From the cell containing the given text, extract its center point as [x, y] coordinate. 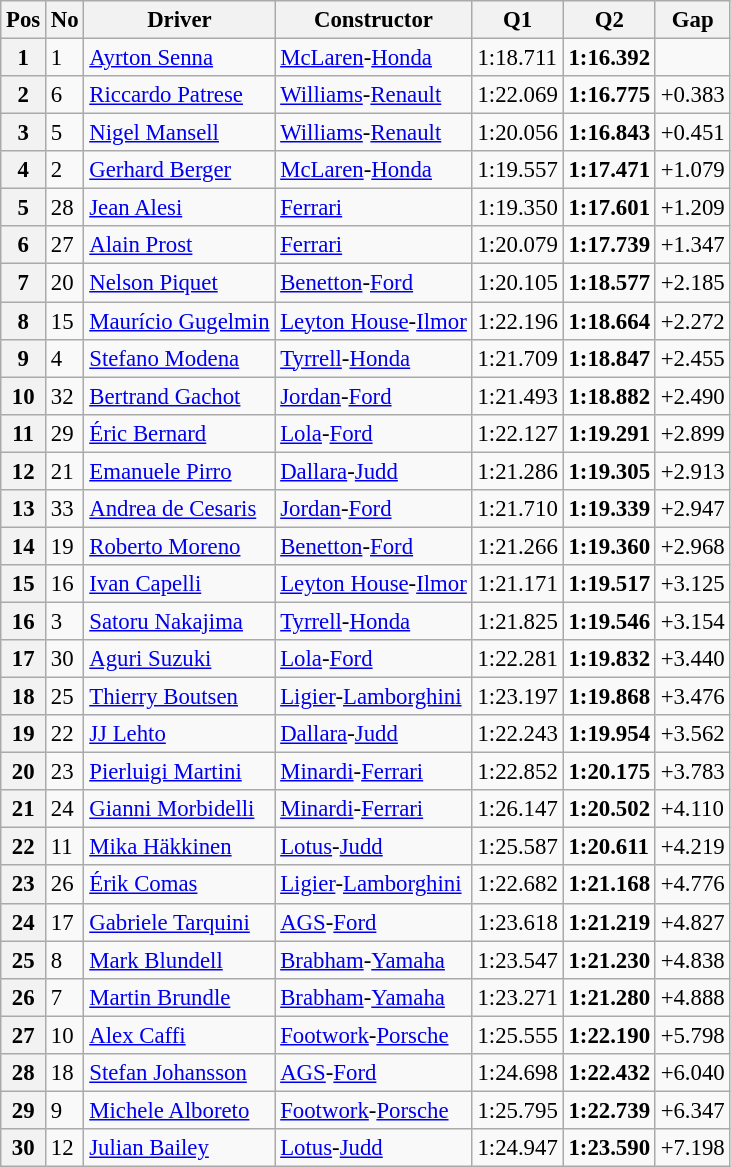
1:22.432 [609, 1073]
1:21.709 [518, 358]
1:21.286 [518, 471]
+4.776 [692, 885]
1:20.056 [518, 133]
+4.838 [692, 960]
Stefano Modena [180, 358]
+1.347 [692, 245]
+2.490 [692, 396]
1:22.196 [518, 321]
1:22.739 [609, 1110]
Martin Brundle [180, 997]
+2.455 [692, 358]
1:21.219 [609, 922]
+2.968 [692, 546]
1:20.611 [609, 847]
1:20.175 [609, 772]
+0.383 [692, 95]
1:18.847 [609, 358]
1:17.601 [609, 208]
Maurício Gugelmin [180, 321]
1:21.710 [518, 509]
1:24.698 [518, 1073]
+3.125 [692, 584]
Ayrton Senna [180, 58]
Ivan Capelli [180, 584]
1:17.471 [609, 170]
+1.209 [692, 208]
+4.110 [692, 809]
+3.440 [692, 659]
Stefan Johansson [180, 1073]
1:23.547 [518, 960]
+0.451 [692, 133]
+6.040 [692, 1073]
Riccardo Patrese [180, 95]
1:21.493 [518, 396]
Bertrand Gachot [180, 396]
+2.899 [692, 433]
No [65, 20]
+3.783 [692, 772]
+3.476 [692, 697]
1:20.502 [609, 809]
1:19.360 [609, 546]
+4.219 [692, 847]
1:18.711 [518, 58]
1:19.339 [609, 509]
1:19.832 [609, 659]
+6.347 [692, 1110]
+2.272 [692, 321]
1:22.190 [609, 1035]
+2.185 [692, 283]
Andrea de Cesaris [180, 509]
Éric Bernard [180, 433]
1:22.682 [518, 885]
Aguri Suzuki [180, 659]
Roberto Moreno [180, 546]
1:21.825 [518, 621]
+1.079 [692, 170]
1:24.947 [518, 1148]
Gap [692, 20]
Michele Alboreto [180, 1110]
1:26.147 [518, 809]
Nigel Mansell [180, 133]
1:20.105 [518, 283]
1:20.079 [518, 245]
+3.562 [692, 734]
1:16.843 [609, 133]
Pos [24, 20]
Constructor [374, 20]
Julian Bailey [180, 1148]
Pierluigi Martini [180, 772]
1:21.230 [609, 960]
1:16.392 [609, 58]
Gabriele Tarquini [180, 922]
1:18.882 [609, 396]
+5.798 [692, 1035]
1:25.795 [518, 1110]
1:23.618 [518, 922]
+3.154 [692, 621]
33 [65, 509]
Gerhard Berger [180, 170]
1:23.271 [518, 997]
1:18.664 [609, 321]
1:22.243 [518, 734]
Satoru Nakajima [180, 621]
1:25.555 [518, 1035]
Jean Alesi [180, 208]
1:23.590 [609, 1148]
1:17.739 [609, 245]
1:21.168 [609, 885]
1:19.546 [609, 621]
Mika Häkkinen [180, 847]
Érik Comas [180, 885]
1:16.775 [609, 95]
1:25.587 [518, 847]
14 [24, 546]
+4.888 [692, 997]
1:19.291 [609, 433]
Nelson Piquet [180, 283]
+2.913 [692, 471]
Thierry Boutsen [180, 697]
+7.198 [692, 1148]
1:19.350 [518, 208]
+2.947 [692, 509]
1:22.852 [518, 772]
+4.827 [692, 922]
1:19.517 [609, 584]
Driver [180, 20]
Alex Caffi [180, 1035]
1:23.197 [518, 697]
Mark Blundell [180, 960]
1:19.954 [609, 734]
1:22.127 [518, 433]
Q1 [518, 20]
Emanuele Pirro [180, 471]
1:22.069 [518, 95]
1:21.266 [518, 546]
JJ Lehto [180, 734]
Gianni Morbidelli [180, 809]
32 [65, 396]
Alain Prost [180, 245]
1:22.281 [518, 659]
Q2 [609, 20]
1:19.557 [518, 170]
1:21.280 [609, 997]
1:18.577 [609, 283]
1:21.171 [518, 584]
1:19.305 [609, 471]
13 [24, 509]
1:19.868 [609, 697]
